Return [X, Y] of the center of cell containing provided text 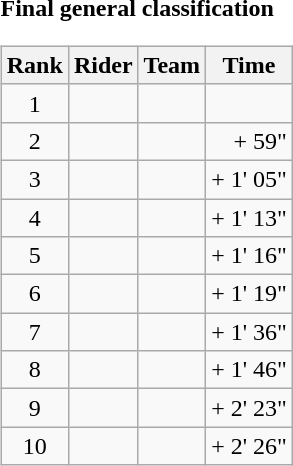
+ 1' 13" [250, 217]
6 [34, 294]
8 [34, 370]
+ 1' 19" [250, 294]
Rider [103, 65]
2 [34, 141]
10 [34, 446]
Team [172, 65]
9 [34, 408]
Time [250, 65]
Rank [34, 65]
3 [34, 179]
+ 59" [250, 141]
+ 1' 16" [250, 256]
+ 2' 26" [250, 446]
1 [34, 103]
5 [34, 256]
+ 2' 23" [250, 408]
7 [34, 332]
+ 1' 36" [250, 332]
+ 1' 05" [250, 179]
4 [34, 217]
+ 1' 46" [250, 370]
